Return the [x, y] coordinate for the center point of the cell that contains the specified text.  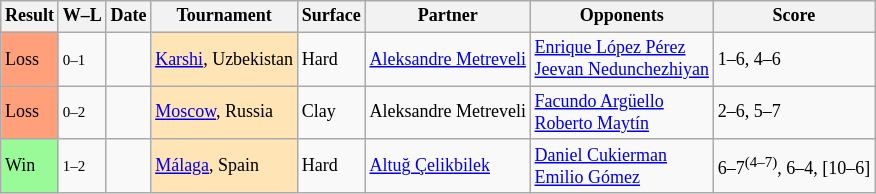
Opponents [622, 16]
Altuğ Çelikbilek [448, 166]
Surface [331, 16]
1–6, 4–6 [794, 59]
Date [128, 16]
Enrique López Pérez Jeevan Nedunchezhiyan [622, 59]
Partner [448, 16]
W–L [82, 16]
1–2 [82, 166]
0–2 [82, 113]
6–7(4–7), 6–4, [10–6] [794, 166]
Daniel Cukierman Emilio Gómez [622, 166]
Clay [331, 113]
Karshi, Uzbekistan [224, 59]
Málaga, Spain [224, 166]
0–1 [82, 59]
Score [794, 16]
Tournament [224, 16]
Facundo Argüello Roberto Maytín [622, 113]
Moscow, Russia [224, 113]
Result [30, 16]
Win [30, 166]
2–6, 5–7 [794, 113]
